Provide the (x, y) coordinate of the cell's center where the given text is located.  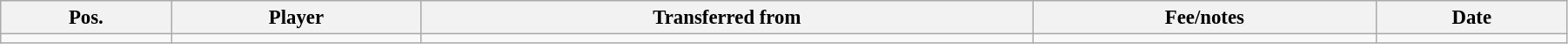
Pos. (86, 18)
Fee/notes (1204, 18)
Date (1471, 18)
Transferred from (727, 18)
Player (296, 18)
